Pinpoint the cell where the given text exists, returning its [x, y] midpoint coordinate. 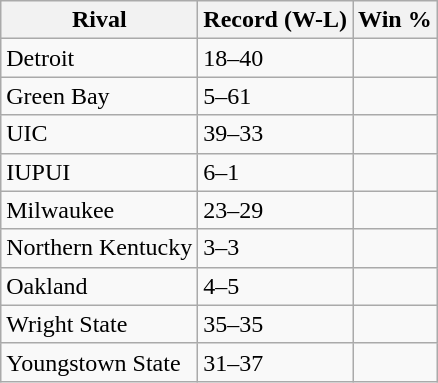
31–37 [276, 362]
5–61 [276, 96]
4–5 [276, 286]
Record (W-L) [276, 20]
18–40 [276, 58]
Rival [100, 20]
Oakland [100, 286]
UIC [100, 134]
Green Bay [100, 96]
23–29 [276, 210]
IUPUI [100, 172]
Wright State [100, 324]
6–1 [276, 172]
Win % [396, 20]
Detroit [100, 58]
3–3 [276, 248]
39–33 [276, 134]
Youngstown State [100, 362]
Milwaukee [100, 210]
Northern Kentucky [100, 248]
35–35 [276, 324]
